Return [X, Y] of the center of cell containing provided text 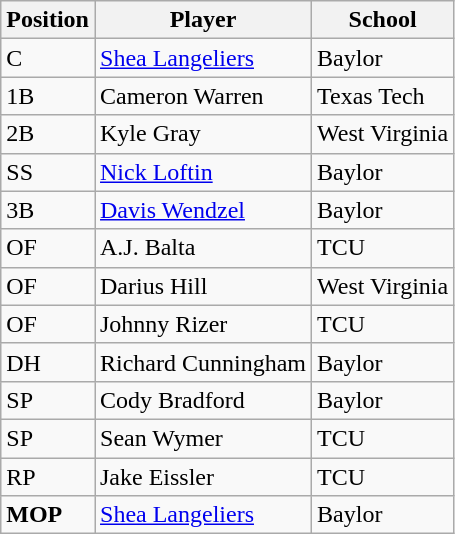
C [48, 58]
Cameron Warren [202, 96]
DH [48, 362]
1B [48, 96]
Johnny Rizer [202, 324]
A.J. Balta [202, 248]
2B [48, 134]
MOP [48, 515]
Richard Cunningham [202, 362]
3B [48, 210]
Davis Wendzel [202, 210]
SS [48, 172]
Kyle Gray [202, 134]
Cody Bradford [202, 400]
School [383, 20]
Position [48, 20]
RP [48, 477]
Texas Tech [383, 96]
Darius Hill [202, 286]
Player [202, 20]
Jake Eissler [202, 477]
Nick Loftin [202, 172]
Sean Wymer [202, 438]
